Find where the given text appears and provide that cell's center as (x, y) coordinate. 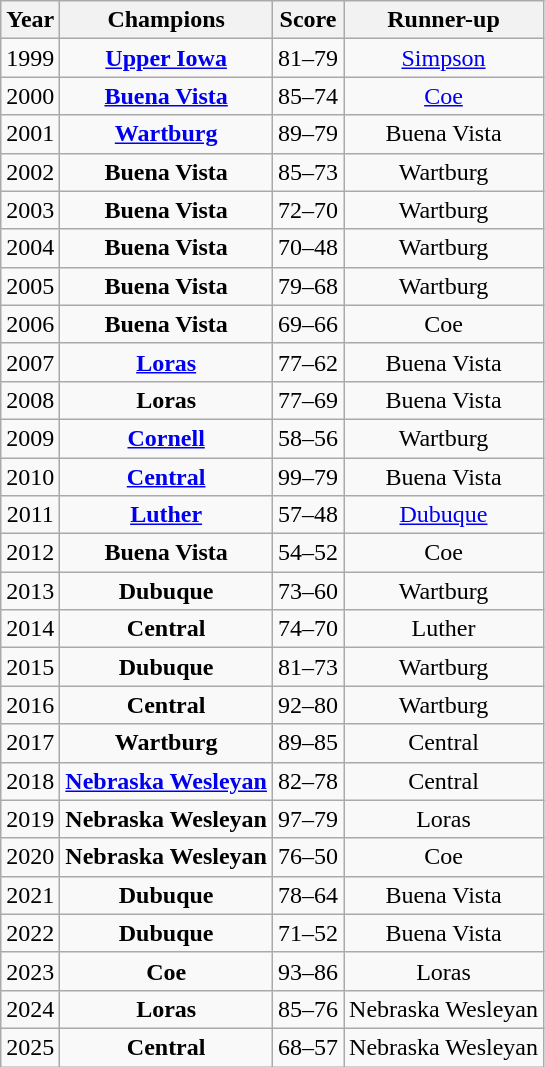
2005 (30, 286)
2021 (30, 895)
2006 (30, 324)
79–68 (308, 286)
93–86 (308, 971)
2025 (30, 1047)
57–48 (308, 515)
74–70 (308, 629)
68–57 (308, 1047)
54–52 (308, 553)
97–79 (308, 819)
2017 (30, 743)
2015 (30, 667)
58–56 (308, 438)
2012 (30, 553)
2008 (30, 400)
Score (308, 20)
2022 (30, 933)
2010 (30, 477)
73–60 (308, 591)
2020 (30, 857)
77–62 (308, 362)
76–50 (308, 857)
2019 (30, 819)
81–73 (308, 667)
Upper Iowa (166, 58)
Cornell (166, 438)
72–70 (308, 210)
2011 (30, 515)
1999 (30, 58)
78–64 (308, 895)
77–69 (308, 400)
2024 (30, 1009)
2004 (30, 248)
89–85 (308, 743)
69–66 (308, 324)
70–48 (308, 248)
Runner-up (444, 20)
2016 (30, 705)
2003 (30, 210)
2002 (30, 172)
2013 (30, 591)
89–79 (308, 134)
Year (30, 20)
71–52 (308, 933)
92–80 (308, 705)
2018 (30, 781)
2007 (30, 362)
Champions (166, 20)
85–73 (308, 172)
85–74 (308, 96)
2000 (30, 96)
Simpson (444, 58)
99–79 (308, 477)
2001 (30, 134)
81–79 (308, 58)
2009 (30, 438)
85–76 (308, 1009)
2023 (30, 971)
82–78 (308, 781)
2014 (30, 629)
